Detect which cell encompasses the target text, then output its [x, y] center coordinate. 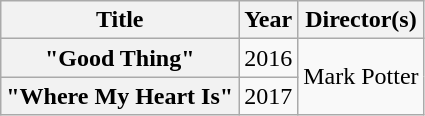
Director(s) [361, 20]
Year [268, 20]
2016 [268, 58]
Mark Potter [361, 77]
Title [120, 20]
2017 [268, 96]
"Where My Heart Is" [120, 96]
"Good Thing" [120, 58]
